For the text-containing cell, return its midpoint in (x, y) coordinate format. 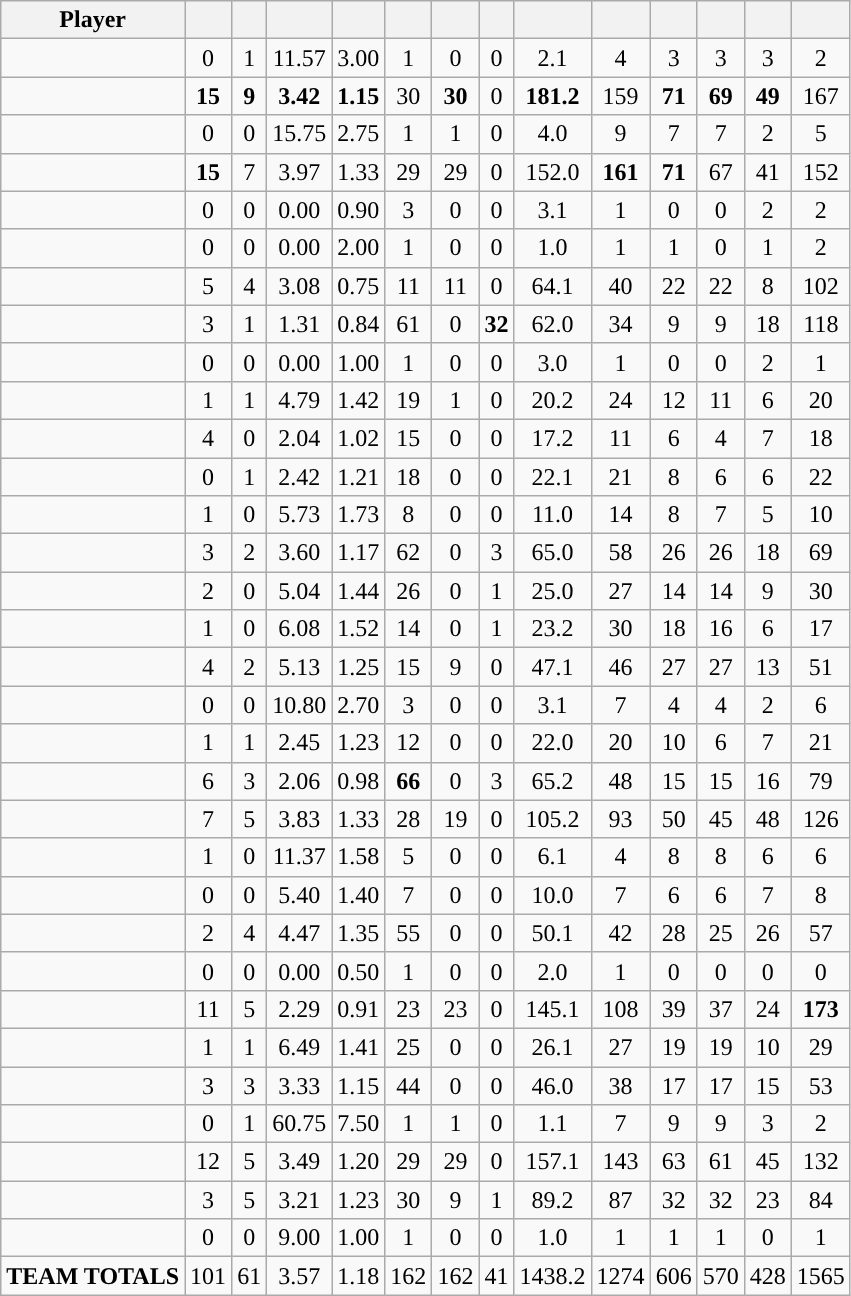
1.18 (358, 1276)
6.1 (552, 857)
4.0 (552, 134)
1.58 (358, 857)
26.1 (552, 1047)
3.0 (552, 362)
5.40 (300, 895)
157.1 (552, 1162)
5.04 (300, 591)
1.44 (358, 591)
126 (820, 819)
143 (620, 1162)
3.42 (300, 96)
132 (820, 1162)
1.25 (358, 667)
152.0 (552, 172)
173 (820, 1009)
20.2 (552, 400)
17.2 (552, 438)
0.91 (358, 1009)
5.73 (300, 515)
606 (674, 1276)
25.0 (552, 591)
5.13 (300, 667)
40 (620, 286)
22.0 (552, 743)
23.2 (552, 629)
1.40 (358, 895)
181.2 (552, 96)
3.83 (300, 819)
2.1 (552, 58)
11.57 (300, 58)
TEAM TOTALS (93, 1276)
57 (820, 933)
1.31 (300, 324)
46.0 (552, 1085)
Player (93, 20)
15.75 (300, 134)
2.70 (358, 705)
0.90 (358, 210)
1.21 (358, 477)
22.1 (552, 477)
2.0 (552, 971)
10.0 (552, 895)
1.17 (358, 553)
65.2 (552, 781)
118 (820, 324)
1.73 (358, 515)
11.37 (300, 857)
3.57 (300, 1276)
4.79 (300, 400)
7.50 (358, 1124)
101 (208, 1276)
62.0 (552, 324)
50 (674, 819)
62 (408, 553)
0.50 (358, 971)
60.75 (300, 1124)
37 (720, 1009)
1.35 (358, 933)
10.80 (300, 705)
161 (620, 172)
2.75 (358, 134)
55 (408, 933)
53 (820, 1085)
67 (720, 172)
1.1 (552, 1124)
2.06 (300, 781)
63 (674, 1162)
87 (620, 1200)
39 (674, 1009)
145.1 (552, 1009)
93 (620, 819)
49 (768, 96)
64.1 (552, 286)
1.02 (358, 438)
51 (820, 667)
167 (820, 96)
1438.2 (552, 1276)
66 (408, 781)
3.00 (358, 58)
0.98 (358, 781)
50.1 (552, 933)
58 (620, 553)
3.49 (300, 1162)
105.2 (552, 819)
89.2 (552, 1200)
570 (720, 1276)
65.0 (552, 553)
2.45 (300, 743)
152 (820, 172)
46 (620, 667)
3.60 (300, 553)
428 (768, 1276)
108 (620, 1009)
3.33 (300, 1085)
11.0 (552, 515)
4.47 (300, 933)
1.20 (358, 1162)
34 (620, 324)
3.97 (300, 172)
9.00 (300, 1238)
0.75 (358, 286)
38 (620, 1085)
3.08 (300, 286)
2.00 (358, 248)
1.42 (358, 400)
42 (620, 933)
79 (820, 781)
6.08 (300, 629)
44 (408, 1085)
47.1 (552, 667)
84 (820, 1200)
1.41 (358, 1047)
3.21 (300, 1200)
0.84 (358, 324)
1.52 (358, 629)
2.04 (300, 438)
2.29 (300, 1009)
1565 (820, 1276)
6.49 (300, 1047)
159 (620, 96)
13 (768, 667)
2.42 (300, 477)
102 (820, 286)
1274 (620, 1276)
